Identify which cell holds the provided text, then report its [X, Y] central coordinate. 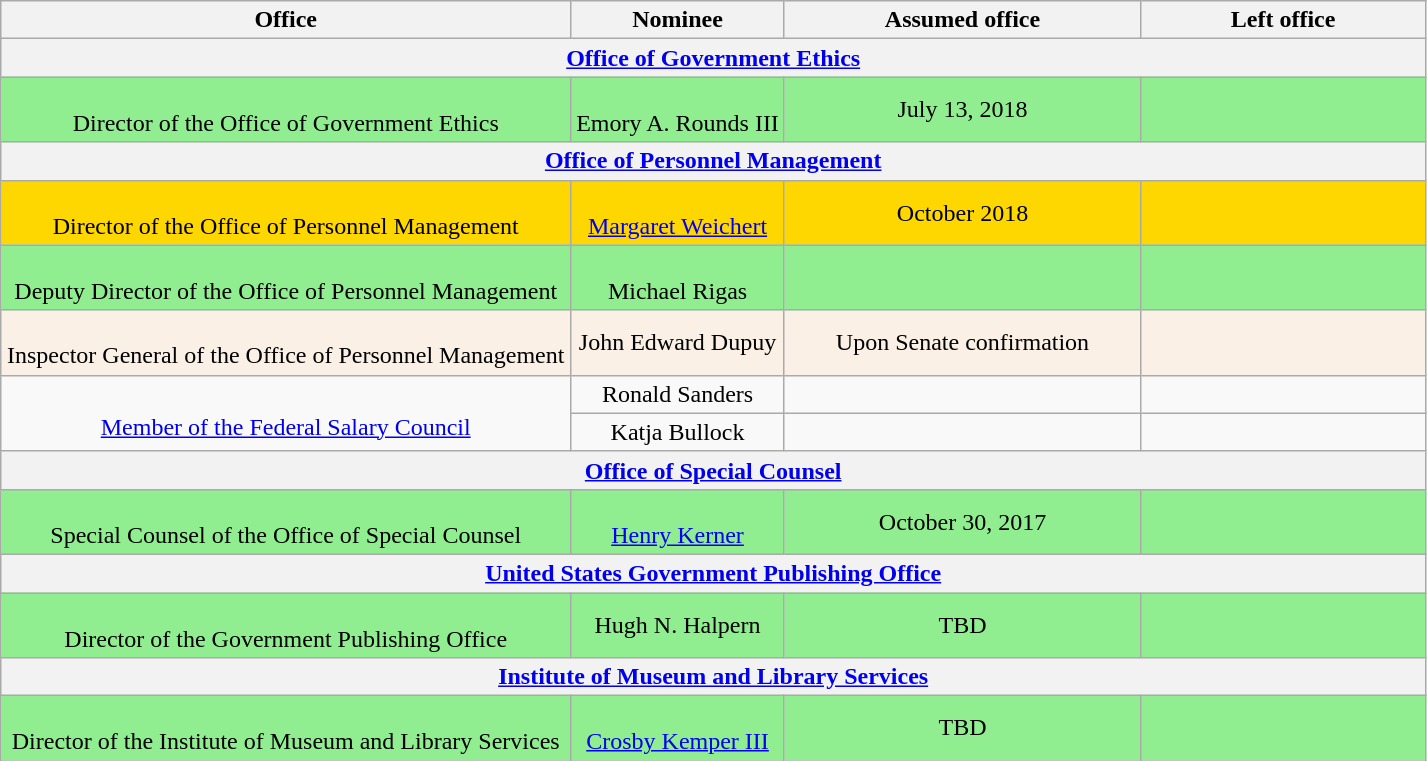
Institute of Museum and Library Services [714, 677]
Katja Bullock [678, 432]
Inspector General of the Office of Personnel Management [286, 342]
Special Counsel of the Office of Special Counsel [286, 522]
United States Government Publishing Office [714, 573]
Michael Rigas [678, 278]
Margaret Weichert [678, 212]
Upon Senate confirmation [962, 342]
Office of Government Ethics [714, 58]
Nominee [678, 20]
Director of the Institute of Museum and Library Services [286, 728]
Director of the Office of Government Ethics [286, 110]
Office of Special Counsel [714, 470]
Emory A. Rounds III [678, 110]
Member of the Federal Salary Council [286, 413]
Office [286, 20]
Ronald Sanders [678, 394]
Left office [1284, 20]
Assumed office [962, 20]
John Edward Dupuy [678, 342]
October 30, 2017 [962, 522]
October 2018 [962, 212]
Hugh N. Halpern [678, 624]
Deputy Director of the Office of Personnel Management [286, 278]
Office of Personnel Management [714, 161]
Director of the Government Publishing Office [286, 624]
Director of the Office of Personnel Management [286, 212]
Henry Kerner [678, 522]
Crosby Kemper III [678, 728]
July 13, 2018 [962, 110]
